Capture the cell that displays the provided text and extract its (X, Y) central coordinate. 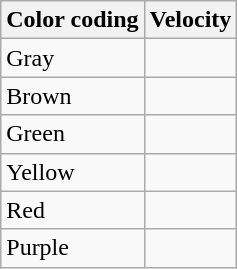
Green (72, 134)
Purple (72, 248)
Gray (72, 58)
Color coding (72, 20)
Yellow (72, 172)
Brown (72, 96)
Red (72, 210)
Velocity (190, 20)
